Identify which cell holds the provided text, then report its [X, Y] central coordinate. 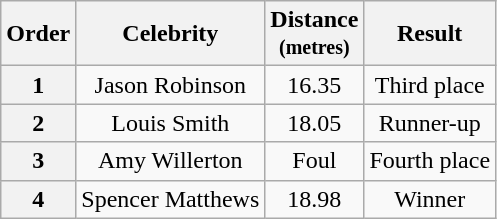
2 [38, 123]
Celebrity [170, 34]
Runner-up [430, 123]
Third place [430, 85]
Fourth place [430, 161]
1 [38, 85]
Order [38, 34]
3 [38, 161]
Winner [430, 199]
4 [38, 199]
Spencer Matthews [170, 199]
Amy Willerton [170, 161]
Foul [314, 161]
16.35 [314, 85]
18.98 [314, 199]
Louis Smith [170, 123]
Jason Robinson [170, 85]
18.05 [314, 123]
Result [430, 34]
Distance(metres) [314, 34]
